Return the [x, y] coordinate for the center point of the cell that contains the specified text.  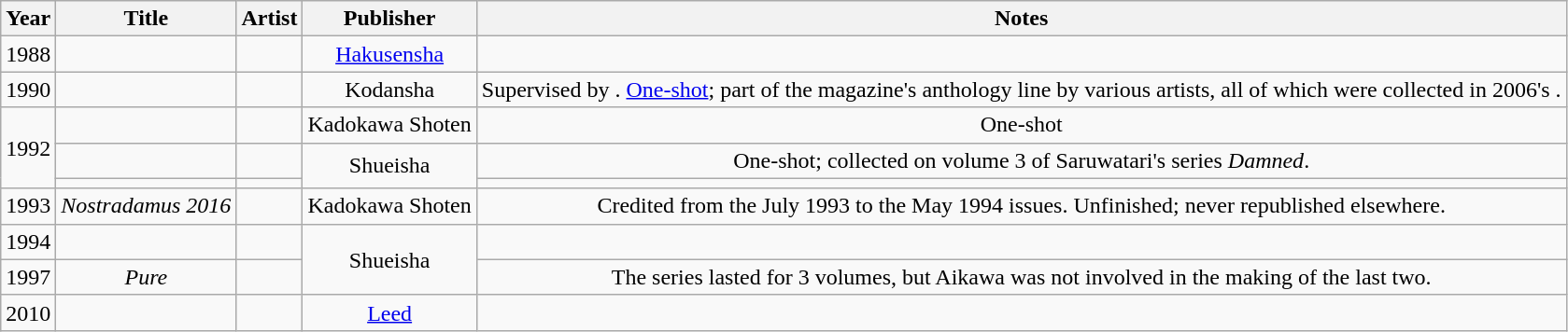
Supervised by . One-shot; part of the magazine's anthology line by various artists, all of which were collected in 2006's . [1022, 90]
Nostradamus 2016 [146, 206]
Publisher [389, 19]
Leed [389, 312]
Kodansha [389, 90]
1992 [28, 147]
Pure [146, 277]
One-shot [1022, 125]
Year [28, 19]
Notes [1022, 19]
One-shot; collected on volume 3 of Saruwatari's series Damned. [1022, 160]
2010 [28, 312]
Hakusensha [389, 54]
1994 [28, 242]
Credited from the July 1993 to the May 1994 issues. Unfinished; never republished elsewhere. [1022, 206]
1988 [28, 54]
1993 [28, 206]
The series lasted for 3 volumes, but Aikawa was not involved in the making of the last two. [1022, 277]
1997 [28, 277]
Artist [269, 19]
Title [146, 19]
1990 [28, 90]
